From the cell containing the given text, extract its center point as (x, y) coordinate. 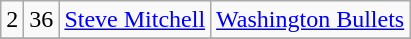
2 (12, 20)
Steve Mitchell (135, 20)
36 (42, 20)
Washington Bullets (310, 20)
